Pinpoint the cell where the given text exists, returning its (x, y) midpoint coordinate. 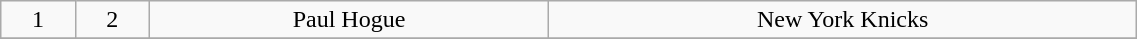
New York Knicks (843, 20)
Paul Hogue (348, 20)
1 (38, 20)
2 (112, 20)
